Find where the given text appears and provide that cell's center as [X, Y] coordinate. 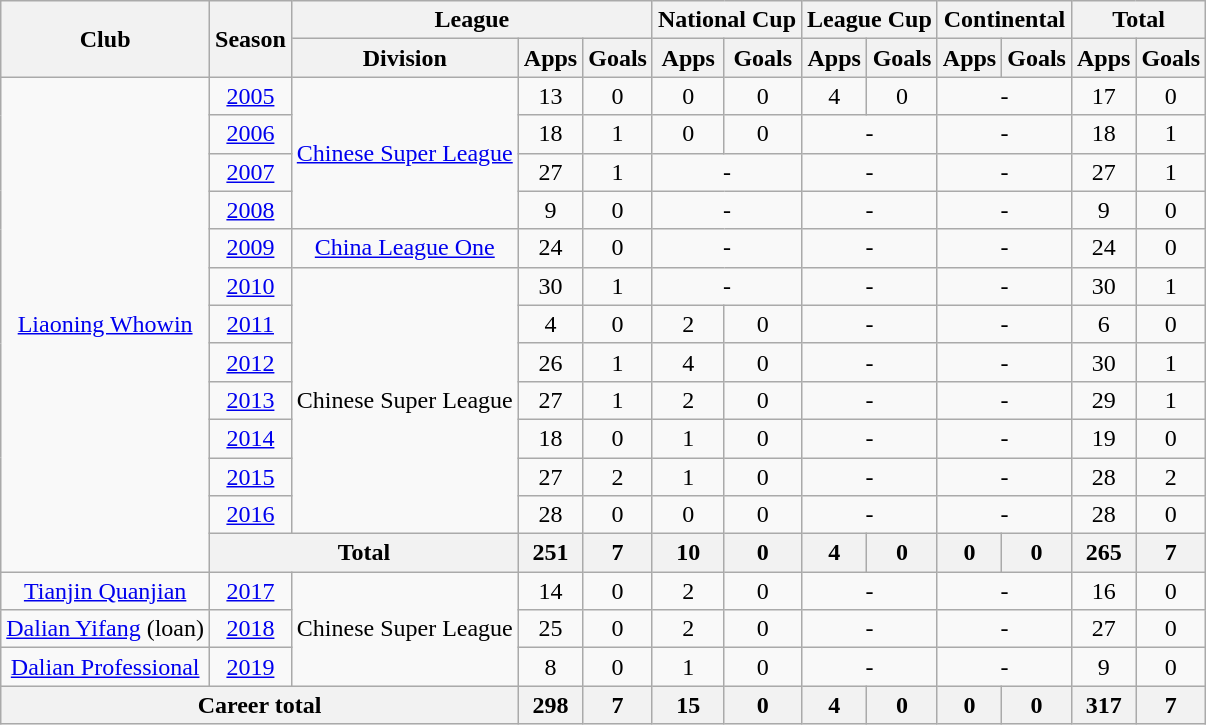
29 [1103, 400]
2010 [251, 286]
2011 [251, 324]
Club [106, 39]
League Cup [870, 20]
Tianjin Quanjian [106, 591]
China League One [404, 248]
Season [251, 39]
6 [1103, 324]
16 [1103, 591]
2017 [251, 591]
2013 [251, 400]
National Cup [726, 20]
19 [1103, 438]
2018 [251, 629]
2015 [251, 477]
17 [1103, 96]
Division [404, 58]
251 [550, 553]
2014 [251, 438]
298 [550, 705]
15 [688, 705]
14 [550, 591]
Career total [260, 705]
2005 [251, 96]
Dalian Professional [106, 667]
317 [1103, 705]
8 [550, 667]
Continental [1004, 20]
2007 [251, 172]
League [472, 20]
2009 [251, 248]
2008 [251, 210]
265 [1103, 553]
2012 [251, 362]
26 [550, 362]
Dalian Yifang (loan) [106, 629]
2016 [251, 515]
25 [550, 629]
Liaoning Whowin [106, 324]
10 [688, 553]
13 [550, 96]
2006 [251, 134]
2019 [251, 667]
